Pinpoint the cell where the given text exists, returning its (X, Y) midpoint coordinate. 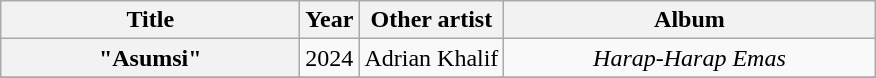
Adrian Khalif (432, 58)
Harap-Harap Emas (690, 58)
Year (330, 20)
Other artist (432, 20)
2024 (330, 58)
Title (150, 20)
Album (690, 20)
"Asumsi" (150, 58)
